Extract the [x, y] coordinate from the center of the cell holding the provided text.  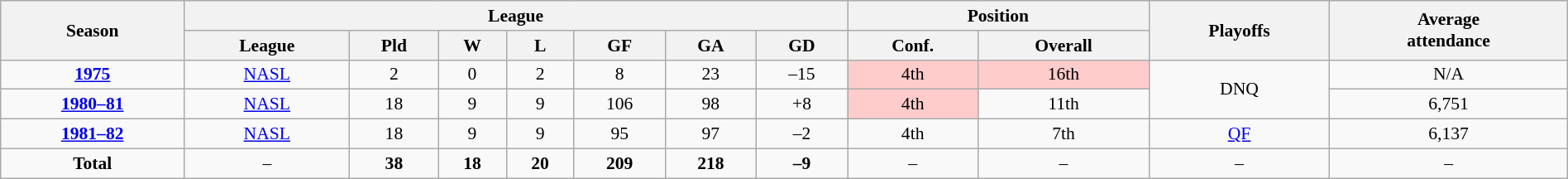
W [472, 46]
98 [710, 104]
7th [1064, 134]
Playoffs [1239, 30]
1980–81 [93, 104]
GD [801, 46]
6,137 [1449, 134]
L [540, 46]
218 [710, 163]
0 [472, 75]
11th [1064, 104]
Conf. [912, 46]
20 [540, 163]
–9 [801, 163]
8 [619, 75]
Average attendance [1449, 30]
Position [997, 16]
38 [394, 163]
209 [619, 163]
GF [619, 46]
1975 [93, 75]
DNQ [1239, 89]
97 [710, 134]
–15 [801, 75]
QF [1239, 134]
GA [710, 46]
Season [93, 30]
95 [619, 134]
–2 [801, 134]
N/A [1449, 75]
23 [710, 75]
106 [619, 104]
1981–82 [93, 134]
Total [93, 163]
6,751 [1449, 104]
+8 [801, 104]
16th [1064, 75]
Overall [1064, 46]
Pld [394, 46]
